Locate the cell with the specified text and output its (X, Y) center coordinate. 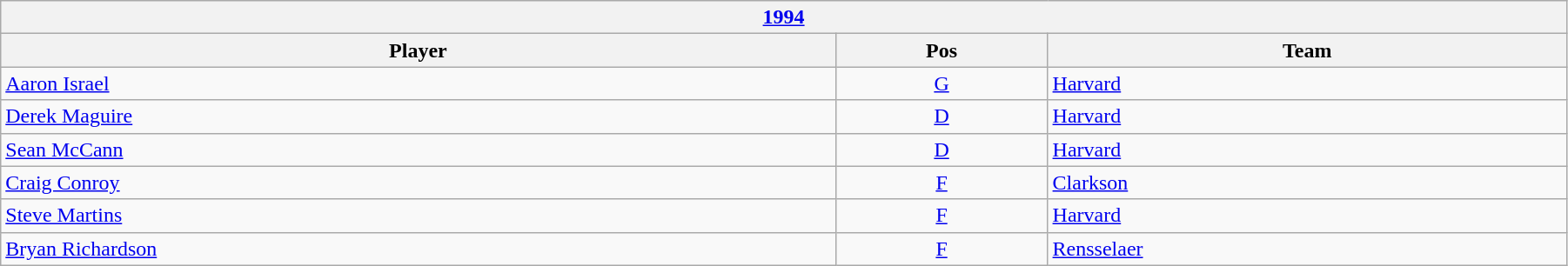
Team (1307, 50)
Bryan Richardson (418, 249)
Derek Maguire (418, 116)
Player (418, 50)
Rensselaer (1307, 249)
Sean McCann (418, 150)
Pos (941, 50)
Craig Conroy (418, 183)
1994 (784, 17)
G (941, 83)
Clarkson (1307, 183)
Aaron Israel (418, 83)
Steve Martins (418, 216)
